Detect which cell encompasses the target text, then output its [X, Y] center coordinate. 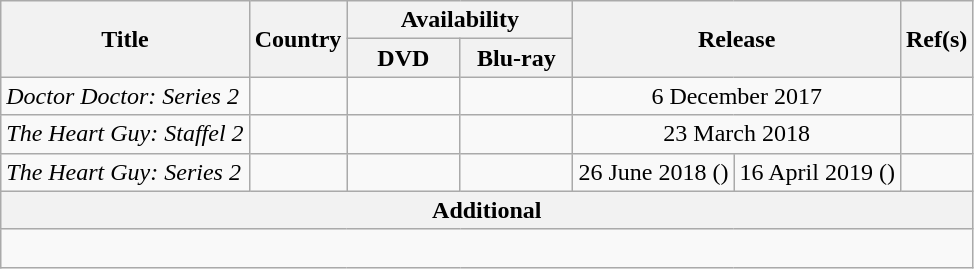
6 December 2017 [736, 96]
The Heart Guy: Staffel 2 [125, 134]
DVD [404, 58]
Country [298, 39]
23 March 2018 [736, 134]
Availability [460, 20]
Doctor Doctor: Series 2 [125, 96]
Additional [487, 210]
Ref(s) [936, 39]
26 June 2018 () [654, 172]
Blu-ray [516, 58]
Title [125, 39]
16 April 2019 () [817, 172]
Release [736, 39]
The Heart Guy: Series 2 [125, 172]
